Extract the [X, Y] coordinate from the center of the cell holding the provided text.  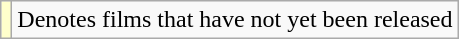
Denotes films that have not yet been released [235, 20]
